Extract the [X, Y] coordinate from the center of the cell holding the provided text.  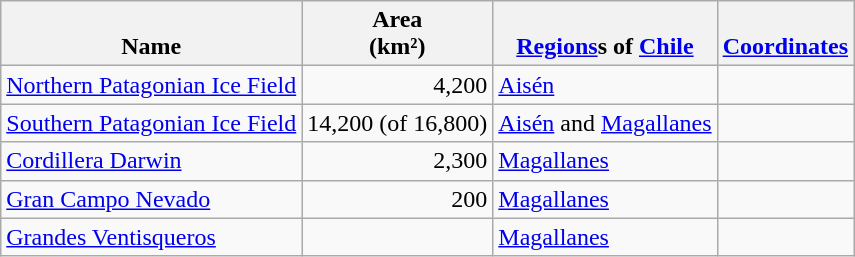
Cordillera Darwin [152, 161]
200 [398, 199]
Grandes Ventisqueros [152, 237]
Name [152, 34]
Coordinates [785, 34]
14,200 (of 16,800) [398, 123]
Southern Patagonian Ice Field [152, 123]
Aisén and Magallanes [605, 123]
4,200 [398, 85]
2,300 [398, 161]
Regionss of Chile [605, 34]
Gran Campo Nevado [152, 199]
Northern Patagonian Ice Field [152, 85]
Aisén [605, 85]
Area(km²) [398, 34]
